Scan for the cell matching the given text and deliver its (X, Y) coordinate at center. 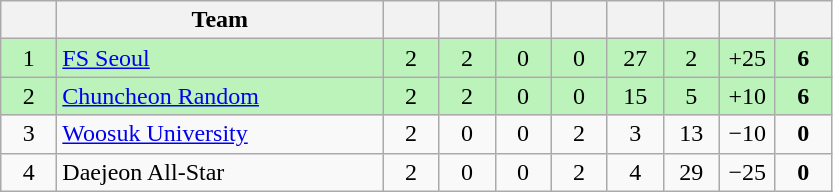
15 (635, 96)
+25 (747, 58)
27 (635, 58)
Team (220, 20)
+10 (747, 96)
Daejeon All-Star (220, 172)
FS Seoul (220, 58)
Woosuk University (220, 134)
29 (691, 172)
−25 (747, 172)
13 (691, 134)
Chuncheon Random (220, 96)
1 (29, 58)
5 (691, 96)
−10 (747, 134)
